Scan for the cell matching the given text and deliver its [x, y] coordinate at center. 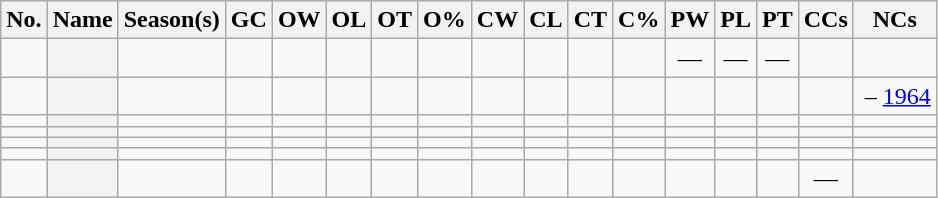
CL [546, 20]
No. [24, 20]
PW [690, 20]
Season(s) [172, 20]
CT [590, 20]
OW [299, 20]
OL [349, 20]
OT [395, 20]
GC [248, 20]
NCs [894, 20]
C% [639, 20]
– 1964 [894, 96]
CW [497, 20]
Name [82, 20]
PL [736, 20]
CCs [826, 20]
O% [445, 20]
PT [777, 20]
